Determine the [x, y] coordinate at the center of the cell enclosing the given text.  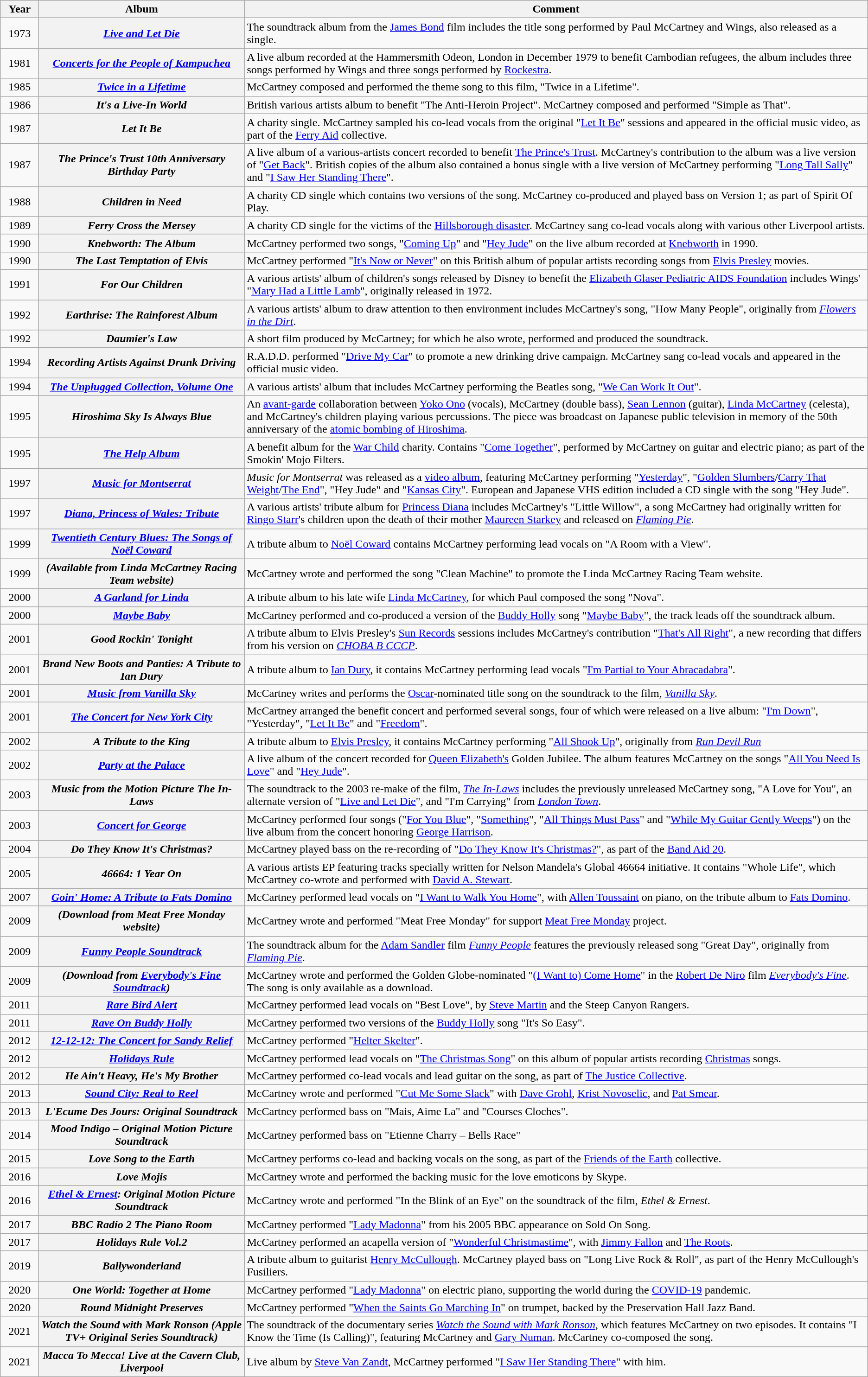
Concerts for the People of Kampuchea [142, 63]
McCartney performed and co-produced a version of the Buddy Holly song "Maybe Baby", the track leads off the soundtrack album. [556, 615]
Mood Indigo – Original Motion Picture Soundtrack [142, 1135]
Party at the Palace [142, 765]
2005 [19, 873]
Rare Bird Alert [142, 1005]
McCartney performed "Lady Madonna" from his 2005 BBC appearance on Sold On Song. [556, 1224]
The Concert for New York City [142, 717]
British various artists album to benefit "The Anti-Heroin Project". McCartney composed and performed "Simple as That". [556, 105]
McCartney performed lead vocals on "I Want to Walk You Home", with Allen Toussaint on piano, on the tribute album to Fats Domino. [556, 897]
Rave On Buddy Holly [142, 1023]
Twice in a Lifetime [142, 87]
2004 [19, 849]
A tribute album to Ian Dury, it contains McCartney performing lead vocals "I'm Partial to Your Abracadabra". [556, 669]
McCartney performed co-lead vocals and lead guitar on the song, as part of The Justice Collective. [556, 1076]
McCartney performed "Helter Skelter". [556, 1040]
McCartney performed two versions of the Buddy Holly song "It's So Easy". [556, 1023]
McCartney performed an acapella version of "Wonderful Christmastime", with Jimmy Fallon and The Roots. [556, 1242]
A various artists' album to draw attention to then environment includes McCartney's song, "How Many People", originally from Flowers in the Dirt. [556, 314]
McCartney writes and performs the Oscar-nominated title song on the soundtrack to the film, Vanilla Sky. [556, 693]
It's a Live-In World [142, 105]
Sound City: Real to Reel [142, 1093]
A short film produced by McCartney; for which he also wrote, performed and produced the soundtrack. [556, 339]
Goin' Home: A Tribute to Fats Domino [142, 897]
1973 [19, 33]
For Our Children [142, 285]
12-12-12: The Concert for Sandy Relief [142, 1040]
Music from the Motion Picture The In-Laws [142, 796]
McCartney performed "It's Now or Never" on this British album of popular artists recording songs from Elvis Presley movies. [556, 261]
Round Midnight Preserves [142, 1307]
McCartney wrote and performed "Meat Free Monday" for support Meat Free Monday project. [556, 921]
L'Ecume Des Jours: Original Soundtrack [142, 1111]
Brand New Boots and Panties: A Tribute to Ian Dury [142, 669]
A tribute album to guitarist Henry McCullough. McCartney played bass on "Long Live Rock & Roll", as part of the Henry McCullough's Fusiliers. [556, 1266]
McCartney performed bass on "Etienne Charry – Bells Race" [556, 1135]
McCartney composed and performed the theme song to this film, "Twice in a Lifetime". [556, 87]
Let It Be [142, 129]
The soundtrack album for the Adam Sandler film Funny People features the previously released song "Great Day", originally from Flaming Pie. [556, 951]
The Last Temptation of Elvis [142, 261]
The soundtrack album from the James Bond film includes the title song performed by Paul McCartney and Wings, also released as a single. [556, 33]
Love Mojis [142, 1177]
A charity CD single which contains two versions of the song. McCartney co-produced and played bass on Version 1; as part of Spirit Of Play. [556, 201]
Album [142, 9]
McCartney played bass on the re-recording of "Do They Know It's Christmas?", as part of the Band Aid 20. [556, 849]
McCartney performed "When the Saints Go Marching In" on trumpet, backed by the Preservation Hall Jazz Band. [556, 1307]
The Prince's Trust 10th Anniversary Birthday Party [142, 165]
A charity CD single for the victims of the Hillsborough disaster. McCartney sang co-lead vocals along with various other Liverpool artists. [556, 225]
A various artists' album that includes McCartney performing the Beatles song, "We Can Work It Out". [556, 387]
The Help Album [142, 453]
Concert for George [142, 825]
Maybe Baby [142, 615]
(Available from Linda McCartney Racing Team website) [142, 574]
46664: 1 Year On [142, 873]
Macca To Mecca! Live at the Cavern Club, Liverpool [142, 1361]
(Download from Everybody's Fine Soundtrack) [142, 981]
Diana, Princess of Wales: Tribute [142, 514]
McCartney performed two songs, "Coming Up" and "Hey Jude" on the live album recorded at Knebworth in 1990. [556, 243]
One World: Together at Home [142, 1290]
2019 [19, 1266]
Recording Artists Against Drunk Driving [142, 363]
He Ain't Heavy, He's My Brother [142, 1076]
1989 [19, 225]
McCartney performs co-lead and backing vocals on the song, as part of the Friends of the Earth collective. [556, 1159]
Live album by Steve Van Zandt, McCartney performed "I Saw Her Standing There" with him. [556, 1361]
1986 [19, 105]
Knebworth: The Album [142, 243]
Children in Need [142, 201]
2014 [19, 1135]
Do They Know It's Christmas? [142, 849]
A tribute album to his late wife Linda McCartney, for which Paul composed the song "Nova". [556, 598]
2015 [19, 1159]
BBC Radio 2 The Piano Room [142, 1224]
Daumier's Law [142, 339]
Love Song to the Earth [142, 1159]
1988 [19, 201]
Ballywonderland [142, 1266]
A tribute album to Elvis Presley, it contains McCartney performing "All Shook Up", originally from Run Devil Run [556, 741]
A tribute album to Noël Coward contains McCartney performing lead vocals on "A Room with a View". [556, 543]
A Tribute to the King [142, 741]
1991 [19, 285]
Hiroshima Sky Is Always Blue [142, 417]
McCartney wrote and performed "In the Blink of an Eye" on the soundtrack of the film, Ethel & Ernest. [556, 1201]
McCartney wrote and performed the backing music for the love emoticons by Skype. [556, 1177]
A Garland for Linda [142, 598]
Music for Montserrat [142, 483]
McCartney performed "Lady Madonna" on electric piano, supporting the world during the COVID-19 pandemic. [556, 1290]
Holidays Rule [142, 1058]
McCartney wrote and performed the song "Clean Machine" to promote the Linda McCartney Racing Team website. [556, 574]
Music from Vanilla Sky [142, 693]
Year [19, 9]
McCartney performed lead vocals on "The Christmas Song" on this album of popular artists recording Christmas songs. [556, 1058]
Comment [556, 9]
2007 [19, 897]
Holidays Rule Vol.2 [142, 1242]
Good Rockin' Tonight [142, 639]
Watch the Sound with Mark Ronson (Apple TV+ Original Series Soundtrack) [142, 1332]
McCartney performed bass on "Mais, Aime La" and "Courses Cloches". [556, 1111]
(Download from Meat Free Monday website) [142, 921]
McCartney wrote and performed "Cut Me Some Slack" with Dave Grohl, Krist Novoselic, and Pat Smear. [556, 1093]
Live and Let Die [142, 33]
R.A.D.D. performed "Drive My Car" to promote a new drinking drive campaign. McCartney sang co-lead vocals and appeared in the official music video. [556, 363]
Twentieth Century Blues: The Songs of Noël Coward [142, 543]
Ferry Cross the Mersey [142, 225]
1981 [19, 63]
Ethel & Ernest: Original Motion Picture Soundtrack [142, 1201]
The Unplugged Collection, Volume One [142, 387]
1985 [19, 87]
Funny People Soundtrack [142, 951]
Earthrise: The Rainforest Album [142, 314]
McCartney performed lead vocals on "Best Love", by Steve Martin and the Steep Canyon Rangers. [556, 1005]
